Capture the cell that displays the provided text and extract its (X, Y) central coordinate. 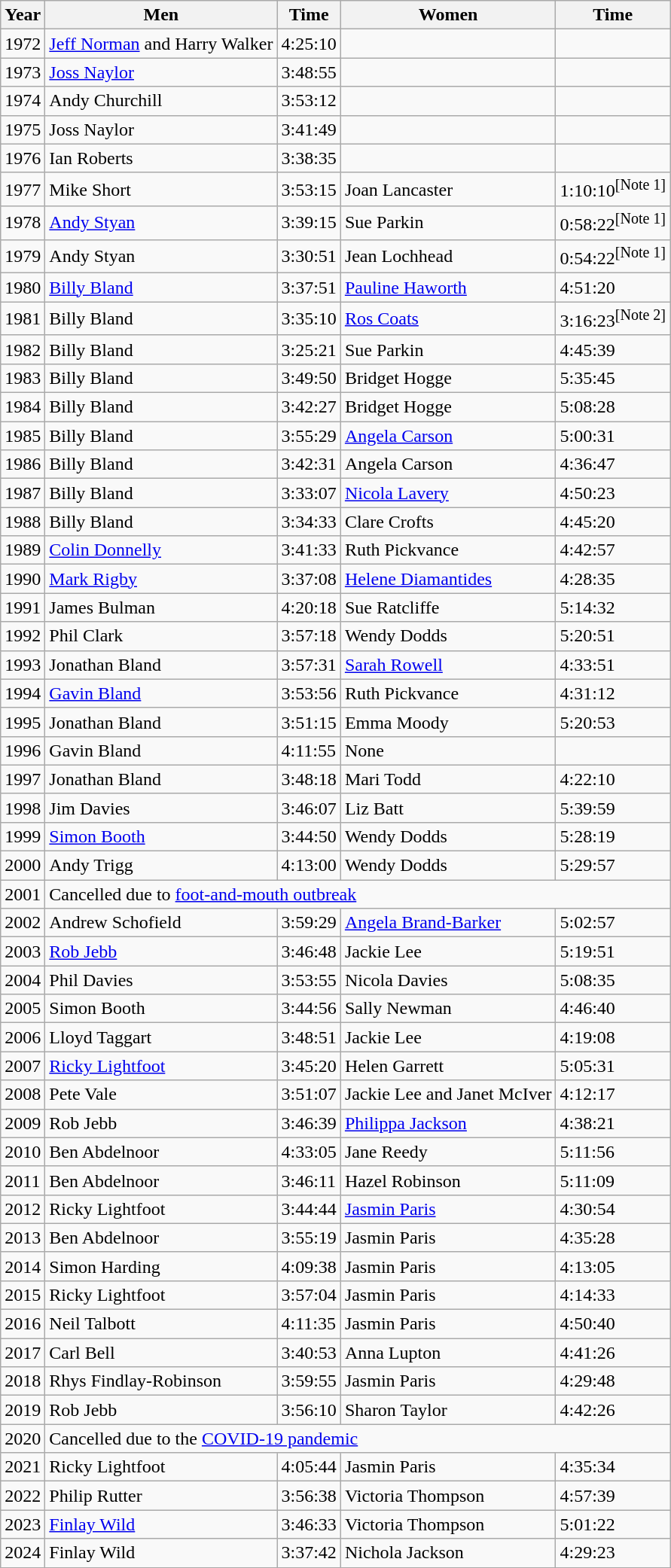
1985 (23, 436)
Ros Coats (448, 319)
2017 (23, 1353)
3:37:08 (309, 579)
4:12:17 (613, 1095)
1994 (23, 693)
3:53:15 (309, 190)
1999 (23, 836)
4:57:39 (613, 1496)
2015 (23, 1295)
4:42:57 (613, 550)
1993 (23, 665)
3:59:29 (309, 923)
4:29:48 (613, 1381)
2013 (23, 1238)
4:14:33 (613, 1295)
3:48:51 (309, 1037)
1984 (23, 407)
Sally Newman (448, 1009)
3:44:56 (309, 1009)
3:16:23[Note 2] (613, 319)
Jim Davies (161, 808)
Liz Batt (448, 808)
4:30:54 (613, 1209)
4:22:10 (613, 779)
Andrew Schofield (161, 923)
3:35:10 (309, 319)
3:57:31 (309, 665)
Helene Diamantides (448, 579)
3:44:50 (309, 836)
2023 (23, 1524)
3:41:33 (309, 550)
1998 (23, 808)
Men (161, 15)
4:20:18 (309, 607)
Cancelled due to the COVID-19 pandemic (358, 1439)
Jackie Lee and Janet McIver (448, 1095)
3:40:53 (309, 1353)
1974 (23, 101)
1:10:10[Note 1] (613, 190)
Andy Trigg (161, 866)
Phil Clark (161, 636)
1977 (23, 190)
Pauline Haworth (448, 288)
4:50:40 (613, 1324)
1992 (23, 636)
5:05:31 (613, 1066)
1990 (23, 579)
3:30:51 (309, 256)
2018 (23, 1381)
2005 (23, 1009)
1983 (23, 378)
Sarah Rowell (448, 665)
3:57:04 (309, 1295)
1986 (23, 464)
3:59:55 (309, 1381)
Rhys Findlay-Robinson (161, 1381)
Nicola Davies (448, 980)
Philip Rutter (161, 1496)
2004 (23, 980)
4:33:51 (613, 665)
3:42:27 (309, 407)
1979 (23, 256)
4:41:26 (613, 1353)
3:49:50 (309, 378)
1991 (23, 607)
Jean Lochhead (448, 256)
2016 (23, 1324)
4:35:34 (613, 1467)
Jeff Norman and Harry Walker (161, 44)
1981 (23, 319)
0:58:22[Note 1] (613, 223)
1980 (23, 288)
1973 (23, 72)
2020 (23, 1439)
4:31:12 (613, 693)
2006 (23, 1037)
Year (23, 15)
2014 (23, 1266)
Sharon Taylor (448, 1410)
Mari Todd (448, 779)
4:46:40 (613, 1009)
3:34:33 (309, 522)
Neil Talbott (161, 1324)
5:01:22 (613, 1524)
4:29:23 (613, 1553)
3:38:35 (309, 158)
5:00:31 (613, 436)
Phil Davies (161, 980)
5:19:51 (613, 951)
3:37:42 (309, 1553)
James Bulman (161, 607)
2024 (23, 1553)
Hazel Robinson (448, 1180)
None (448, 751)
4:28:35 (613, 579)
4:09:38 (309, 1266)
4:36:47 (613, 464)
4:51:20 (613, 288)
Emma Moody (448, 722)
5:11:56 (613, 1152)
2000 (23, 866)
4:45:20 (613, 522)
Pete Vale (161, 1095)
4:11:35 (309, 1324)
Clare Crofts (448, 522)
3:53:12 (309, 101)
3:44:44 (309, 1209)
5:11:09 (613, 1180)
3:42:31 (309, 464)
4:50:23 (613, 493)
5:20:53 (613, 722)
3:48:55 (309, 72)
3:46:07 (309, 808)
1982 (23, 349)
3:41:49 (309, 129)
2003 (23, 951)
4:11:55 (309, 751)
Anna Lupton (448, 1353)
Ian Roberts (161, 158)
Angela Brand-Barker (448, 923)
3:37:51 (309, 288)
2022 (23, 1496)
1988 (23, 522)
4:19:08 (613, 1037)
3:55:19 (309, 1238)
0:54:22[Note 1] (613, 256)
4:35:28 (613, 1238)
3:48:18 (309, 779)
3:51:15 (309, 722)
1989 (23, 550)
4:25:10 (309, 44)
1995 (23, 722)
2019 (23, 1410)
Lloyd Taggart (161, 1037)
4:38:21 (613, 1123)
5:39:59 (613, 808)
5:08:28 (613, 407)
3:46:39 (309, 1123)
1978 (23, 223)
3:57:18 (309, 636)
Sue Ratcliffe (448, 607)
5:08:35 (613, 980)
3:33:07 (309, 493)
3:53:56 (309, 693)
4:42:26 (613, 1410)
1976 (23, 158)
5:02:57 (613, 923)
3:25:21 (309, 349)
5:35:45 (613, 378)
3:55:29 (309, 436)
2009 (23, 1123)
Mike Short (161, 190)
3:46:33 (309, 1524)
2007 (23, 1066)
3:53:55 (309, 980)
Mark Rigby (161, 579)
3:39:15 (309, 223)
2008 (23, 1095)
2002 (23, 923)
3:45:20 (309, 1066)
Joan Lancaster (448, 190)
3:56:38 (309, 1496)
2021 (23, 1467)
2010 (23, 1152)
Carl Bell (161, 1353)
5:28:19 (613, 836)
5:20:51 (613, 636)
1972 (23, 44)
2011 (23, 1180)
5:14:32 (613, 607)
3:46:11 (309, 1180)
4:45:39 (613, 349)
Cancelled due to foot-and-mouth outbreak (358, 894)
2012 (23, 1209)
4:13:05 (613, 1266)
Women (448, 15)
Andy Churchill (161, 101)
1987 (23, 493)
3:56:10 (309, 1410)
1997 (23, 779)
Colin Donnelly (161, 550)
4:33:05 (309, 1152)
2001 (23, 894)
1975 (23, 129)
Helen Garrett (448, 1066)
Nicola Lavery (448, 493)
Nichola Jackson (448, 1553)
Philippa Jackson (448, 1123)
3:51:07 (309, 1095)
1996 (23, 751)
Jane Reedy (448, 1152)
Simon Harding (161, 1266)
5:29:57 (613, 866)
4:13:00 (309, 866)
4:05:44 (309, 1467)
3:46:48 (309, 951)
